Provide the (X, Y) coordinate of the cell's center where the given text is located.  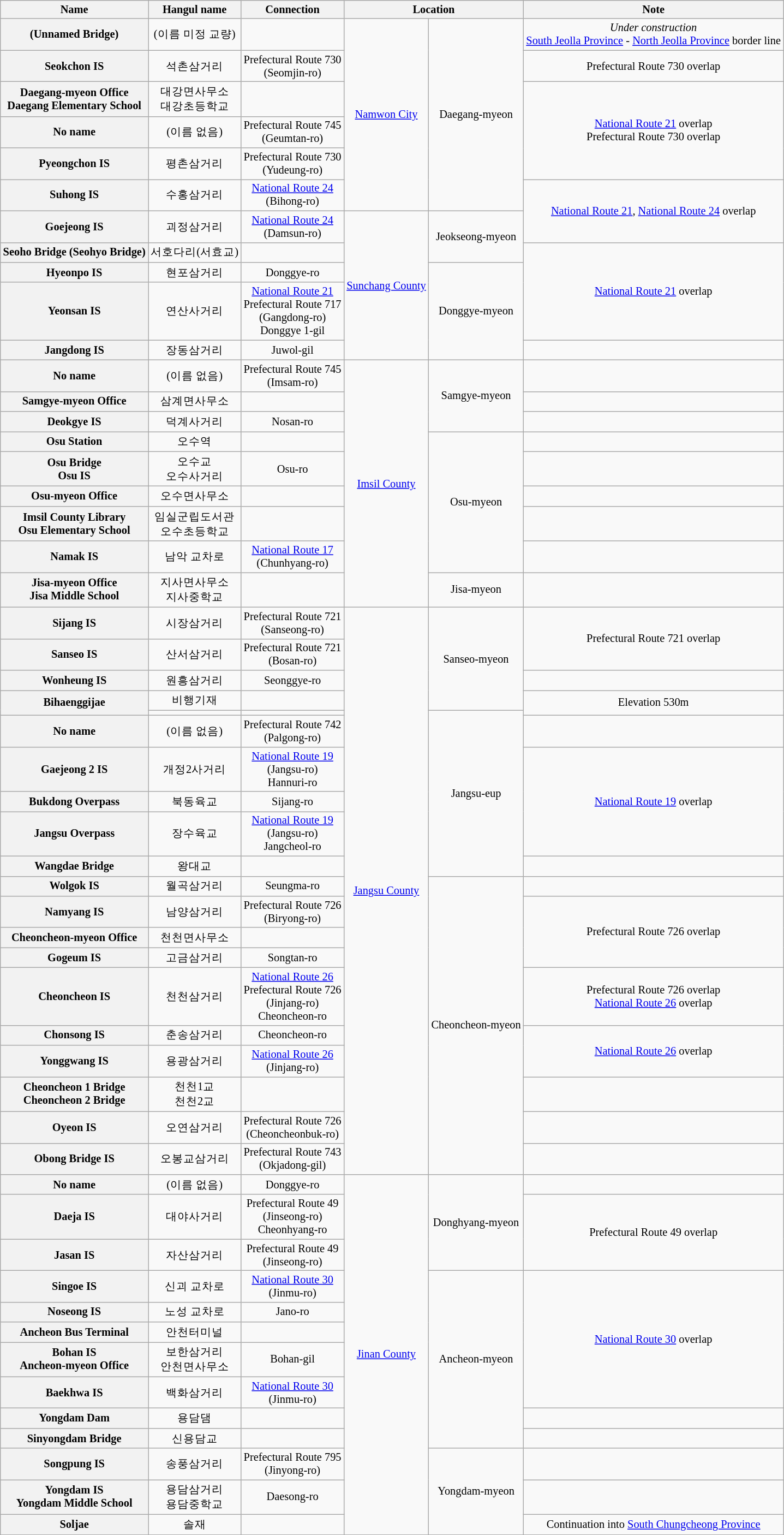
연산사거리 (195, 311)
Prefectural Route 742(Palgong-ro) (292, 731)
Sijang-ro (292, 801)
자산삼거리 (195, 1255)
National Route 30 overlap (653, 1339)
천천면사무소 (195, 938)
지사면사무소지사중학교 (195, 590)
National Route 26 overlap (653, 1051)
Name (74, 9)
Jangdong IS (74, 350)
Osu-ro (292, 469)
오수역 (195, 441)
보한삼거리안천면사무소 (195, 1359)
Donghyang-myeon (476, 1222)
Osu BridgeOsu IS (74, 469)
National Route 17(Chunhyang-ro) (292, 557)
Daesong-ro (292, 1497)
신용담교 (195, 1438)
Baekhwa IS (74, 1393)
송풍삼거리 (195, 1464)
산서삼거리 (195, 655)
Bohan ISAncheon-myeon Office (74, 1359)
Daegang-myeon (476, 115)
오봉교삼거리 (195, 1159)
노성 교차로 (195, 1312)
장수육교 (195, 834)
Prefectural Route 730 overlap (653, 66)
Prefectural Route 726 overlap (653, 931)
Imsil County (386, 484)
Songpung IS (74, 1464)
현포삼거리 (195, 272)
Hyeonpo IS (74, 272)
대야사거리 (195, 1217)
개정2사거리 (195, 769)
백화삼거리 (195, 1393)
Prefectural Route 726 overlapNational Route 26 overlap (653, 996)
Jangsu-eup (476, 793)
Location (433, 9)
Prefectural Route 726(Cheoncheonbuk-ro) (292, 1127)
Samgye-myeon (476, 395)
Singoe IS (74, 1286)
원흥삼거리 (195, 680)
석촌삼거리 (195, 66)
Hangul name (195, 9)
Yonggwang IS (74, 1061)
Prefectural Route 721 overlap (653, 639)
Cheoncheon-myeon (476, 1025)
Cheoncheon-ro (292, 1035)
평촌삼거리 (195, 164)
대강면사무소대강초등학교 (195, 99)
Ancheon-myeon (476, 1359)
비행기재 (195, 700)
Note (653, 9)
고금삼거리 (195, 957)
Deokgye IS (74, 421)
Cheoncheon IS (74, 996)
Prefectural Route 795(Jinyong-ro) (292, 1464)
Pyeongchon IS (74, 164)
삼계면사무소 (195, 402)
춘송삼거리 (195, 1035)
Osu-myeon (476, 502)
안천터미널 (195, 1332)
Bukdong Overpass (74, 801)
Sanseo IS (74, 655)
Wolgok IS (74, 887)
National Route 24(Bihong-ro) (292, 195)
Prefectural Route 745(Geumtan-ro) (292, 132)
솔재 (195, 1524)
왕대교 (195, 866)
용담삼거리용담중학교 (195, 1497)
Donggye-myeon (476, 311)
Goejeong IS (74, 227)
Cheoncheon-myeon Office (74, 938)
Osu Station (74, 441)
Yeonsan IS (74, 311)
National Route 26(Jinjang-ro) (292, 1061)
National Route 21 overlapPrefectural Route 730 overlap (653, 130)
National Route 21Prefectural Route 717(Gangdong-ro)Donggye 1-gil (292, 311)
Under constructionSouth Jeolla Province - North Jeolla Province border line (653, 34)
북동육교 (195, 801)
Bohan-gil (292, 1359)
Sijang IS (74, 623)
Jisa-myeon (476, 590)
괴정삼거리 (195, 227)
Seoho Bridge (Seohyo Bridge) (74, 252)
Prefectural Route 49 overlap (653, 1233)
Gogeum IS (74, 957)
National Route 21 overlap (653, 291)
Songtan-ro (292, 957)
Prefectural Route 721(Sanseong-ro) (292, 623)
Prefectural Route 49(Jinseong-ro)Cheonhyang-ro (292, 1217)
Jano-ro (292, 1312)
Continuation into South Chungcheong Province (653, 1524)
Daegang-myeon OfficeDaegang Elementary School (74, 99)
남양삼거리 (195, 912)
Prefectural Route 730(Yudeung-ro) (292, 164)
(Unnamed Bridge) (74, 34)
Namwon City (386, 115)
시장삼거리 (195, 623)
Namak IS (74, 557)
Prefectural Route 726(Biryong-ro) (292, 912)
Oyeon IS (74, 1127)
Imsil County LibraryOsu Elementary School (74, 523)
Jasan IS (74, 1255)
서호다리(서효교) (195, 252)
Sunchang County (386, 285)
Chonsong IS (74, 1035)
(이름 미정 교량) (195, 34)
수홍삼거리 (195, 195)
Juwol-gil (292, 350)
Nosan-ro (292, 421)
장동삼거리 (195, 350)
National Route 24(Damsun-ro) (292, 227)
천천삼거리 (195, 996)
Prefectural Route 721(Bosan-ro) (292, 655)
남악 교차로 (195, 557)
Seungma-ro (292, 887)
Prefectural Route 743(Okjadong-gil) (292, 1159)
Cheoncheon 1 BridgeCheoncheon 2 Bridge (74, 1094)
Obong Bridge IS (74, 1159)
National Route 26Prefectural Route 726(Jinjang-ro)Cheoncheon-ro (292, 996)
Prefectural Route 49(Jinseong-ro) (292, 1255)
월곡삼거리 (195, 887)
Jisa-myeon OfficeJisa Middle School (74, 590)
Jangsu Overpass (74, 834)
Elevation 530m (653, 703)
Yongdam Dam (74, 1418)
National Route 21, National Route 24 overlap (653, 211)
임실군립도서관오수초등학교 (195, 523)
Connection (292, 9)
신괴 교차로 (195, 1286)
Jinan County (386, 1354)
National Route 19 overlap (653, 801)
Wangdae Bridge (74, 866)
Ancheon Bus Terminal (74, 1332)
오연삼거리 (195, 1127)
Daeja IS (74, 1217)
Sanseo-myeon (476, 658)
Namyang IS (74, 912)
Prefectural Route 730(Seomjin-ro) (292, 66)
Yongdam ISYongdam Middle School (74, 1497)
Seonggye-ro (292, 680)
Noseong IS (74, 1312)
용광삼거리 (195, 1061)
덕계사거리 (195, 421)
Prefectural Route 745(Imsam-ro) (292, 376)
Yongdam-myeon (476, 1491)
용담댐 (195, 1418)
Soljae (74, 1524)
Sinyongdam Bridge (74, 1438)
Wonheung IS (74, 680)
Jangsu County (386, 891)
Suhong IS (74, 195)
National Route 19(Jangsu-ro)Jangcheol-ro (292, 834)
오수면사무소 (195, 496)
Seokchon IS (74, 66)
National Route 19(Jangsu-ro)Hannuri-ro (292, 769)
Jeokseong-myeon (476, 236)
Samgye-myeon Office (74, 402)
Gaejeong 2 IS (74, 769)
Osu-myeon Office (74, 496)
Bihaenggijae (74, 703)
천천1교천천2교 (195, 1094)
오수교오수사거리 (195, 469)
